Detect which cell encompasses the target text, then output its (x, y) center coordinate. 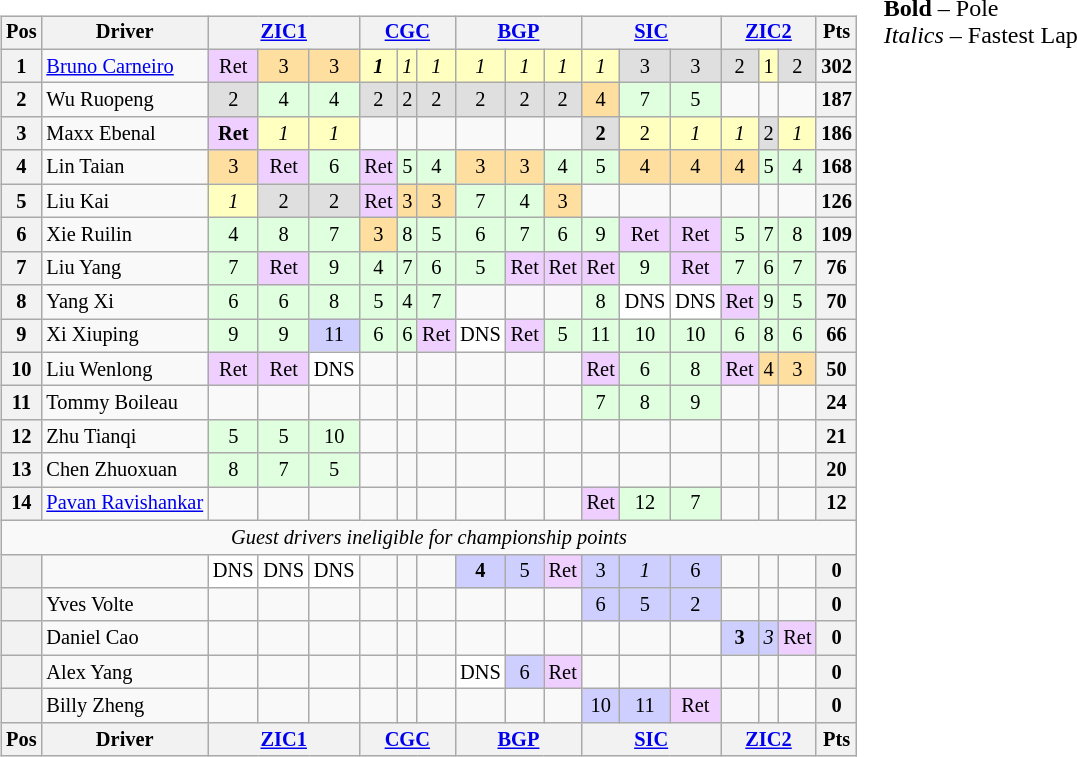
50 (836, 369)
66 (836, 336)
187 (836, 100)
126 (836, 201)
Xie Ruilin (124, 235)
302 (836, 66)
186 (836, 134)
Billy Zheng (124, 706)
76 (836, 268)
Lin Taian (124, 167)
Maxx Ebenal (124, 134)
Zhu Tianqi (124, 437)
Liu Kai (124, 201)
24 (836, 403)
14 (21, 504)
21 (836, 437)
Yves Volte (124, 605)
Chen Zhuoxuan (124, 470)
Pavan Ravishankar (124, 504)
Alex Yang (124, 672)
Guest drivers ineligible for championship points (428, 537)
70 (836, 302)
109 (836, 235)
Wu Ruopeng (124, 100)
Bruno Carneiro (124, 66)
13 (21, 470)
Yang Xi (124, 302)
168 (836, 167)
Tommy Boileau (124, 403)
Xi Xiuping (124, 336)
Liu Wenlong (124, 369)
Liu Yang (124, 268)
20 (836, 470)
Daniel Cao (124, 638)
